Provide the [X, Y] coordinate of the cell's center where the given text is located.  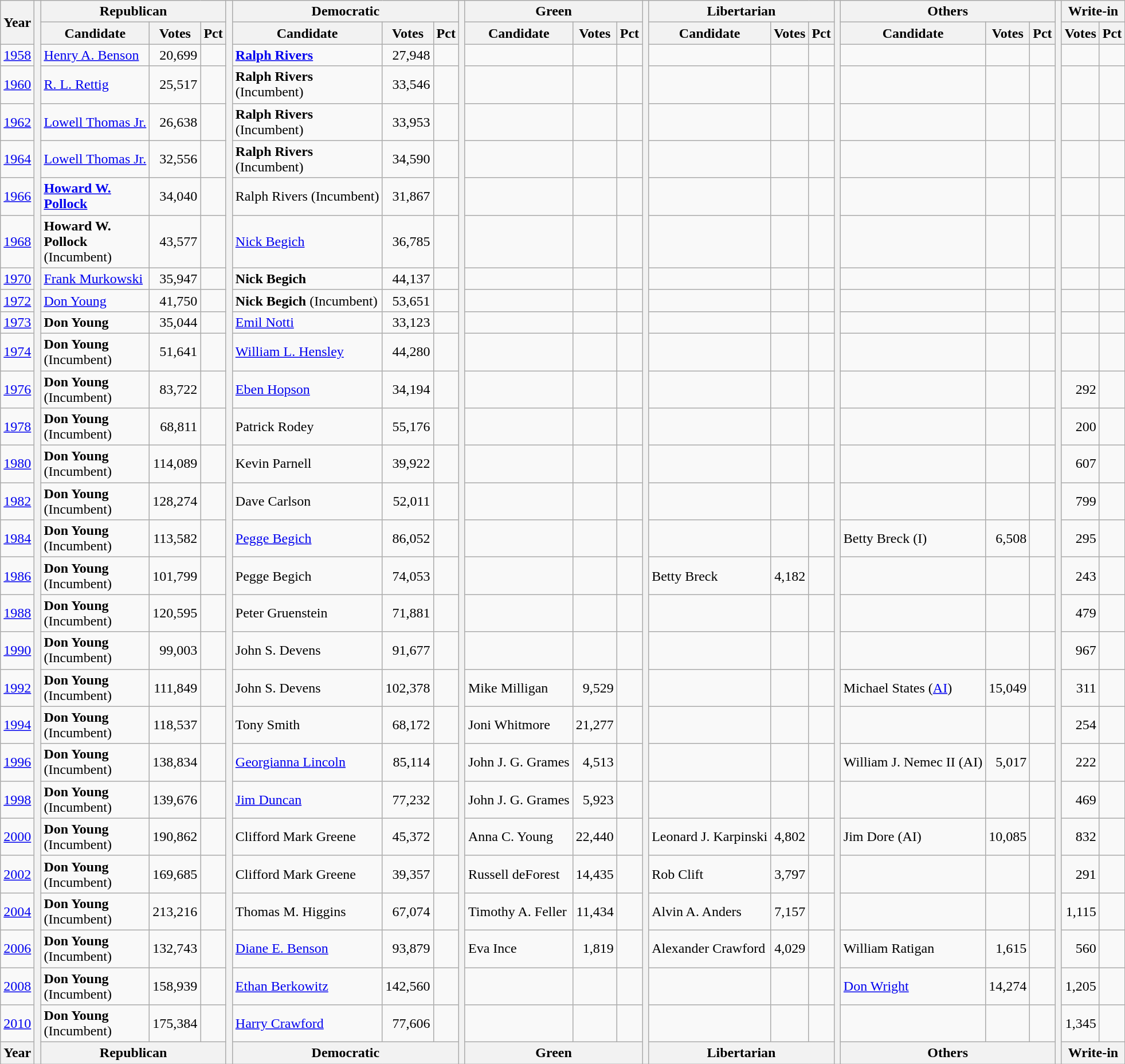
Howard W. Pollock [95, 196]
1966 [17, 196]
Kevin Parnell [307, 464]
799 [1080, 501]
34,194 [408, 389]
55,176 [408, 427]
35,947 [175, 279]
Eben Hopson [307, 389]
4,182 [790, 576]
1990 [17, 650]
139,676 [175, 799]
10,085 [1008, 837]
243 [1080, 576]
Leonard J. Karpinski [710, 837]
111,849 [175, 688]
142,560 [408, 986]
74,053 [408, 576]
1,819 [595, 948]
34,590 [408, 159]
R. L. Rettig [95, 85]
11,434 [595, 912]
118,537 [175, 725]
1984 [17, 539]
67,074 [408, 912]
Jim Dore (AI) [912, 837]
86,052 [408, 539]
52,011 [408, 501]
45,372 [408, 837]
469 [1080, 799]
101,799 [175, 576]
22,440 [595, 837]
1978 [17, 427]
158,939 [175, 986]
20,699 [175, 55]
53,651 [408, 300]
967 [1080, 650]
200 [1080, 427]
1973 [17, 322]
Betty Breck [710, 576]
1982 [17, 501]
2010 [17, 1024]
5,923 [595, 799]
1958 [17, 55]
2006 [17, 948]
Emil Notti [307, 322]
93,879 [408, 948]
43,577 [175, 241]
1,205 [1080, 986]
4,802 [790, 837]
7,157 [790, 912]
4,029 [790, 948]
Georgianna Lincoln [307, 762]
Harry Crawford [307, 1024]
1,615 [1008, 948]
1992 [17, 688]
6,508 [1008, 539]
Patrick Rodey [307, 427]
1976 [17, 389]
1994 [17, 725]
Nick Begich (Incumbent) [307, 300]
14,435 [595, 874]
33,546 [408, 85]
Eva Ince [519, 948]
39,357 [408, 874]
Howard W. Pollock (Incumbent) [95, 241]
77,232 [408, 799]
Alvin A. Anders [710, 912]
295 [1080, 539]
1998 [17, 799]
36,785 [408, 241]
83,722 [175, 389]
132,743 [175, 948]
2004 [17, 912]
Joni Whitmore [519, 725]
Rob Clift [710, 874]
Henry A. Benson [95, 55]
77,606 [408, 1024]
291 [1080, 874]
113,582 [175, 539]
Peter Gruenstein [307, 613]
2000 [17, 837]
25,517 [175, 85]
4,513 [595, 762]
26,638 [175, 122]
21,277 [595, 725]
31,867 [408, 196]
Timothy A. Feller [519, 912]
14,274 [1008, 986]
Diane E. Benson [307, 948]
254 [1080, 725]
2002 [17, 874]
Thomas M. Higgins [307, 912]
Michael States (AI) [912, 688]
1972 [17, 300]
190,862 [175, 837]
39,922 [408, 464]
35,044 [175, 322]
222 [1080, 762]
85,114 [408, 762]
311 [1080, 688]
102,378 [408, 688]
1968 [17, 241]
1980 [17, 464]
68,811 [175, 427]
44,280 [408, 352]
Frank Murkowski [95, 279]
1970 [17, 279]
Alexander Crawford [710, 948]
1986 [17, 576]
1962 [17, 122]
33,953 [408, 122]
51,641 [175, 352]
120,595 [175, 613]
Anna C. Young [519, 837]
1,115 [1080, 912]
175,384 [175, 1024]
99,003 [175, 650]
3,797 [790, 874]
41,750 [175, 300]
34,040 [175, 196]
Betty Breck (I) [912, 539]
15,049 [1008, 688]
68,172 [408, 725]
32,556 [175, 159]
114,089 [175, 464]
292 [1080, 389]
9,529 [595, 688]
Don Wright [912, 986]
Tony Smith [307, 725]
479 [1080, 613]
169,685 [175, 874]
Mike Milligan [519, 688]
1964 [17, 159]
138,834 [175, 762]
33,123 [408, 322]
213,216 [175, 912]
832 [1080, 837]
71,881 [408, 613]
5,017 [1008, 762]
William J. Nemec II (AI) [912, 762]
1988 [17, 613]
Russell deForest [519, 874]
1,345 [1080, 1024]
607 [1080, 464]
Ralph Rivers [307, 55]
560 [1080, 948]
1974 [17, 352]
2008 [17, 986]
William Ratigan [912, 948]
William L. Hensley [307, 352]
27,948 [408, 55]
128,274 [175, 501]
91,677 [408, 650]
Jim Duncan [307, 799]
1996 [17, 762]
44,137 [408, 279]
1960 [17, 85]
Ethan Berkowitz [307, 986]
Dave Carlson [307, 501]
